Determine the [x, y] coordinate at the center of the cell enclosing the given text.  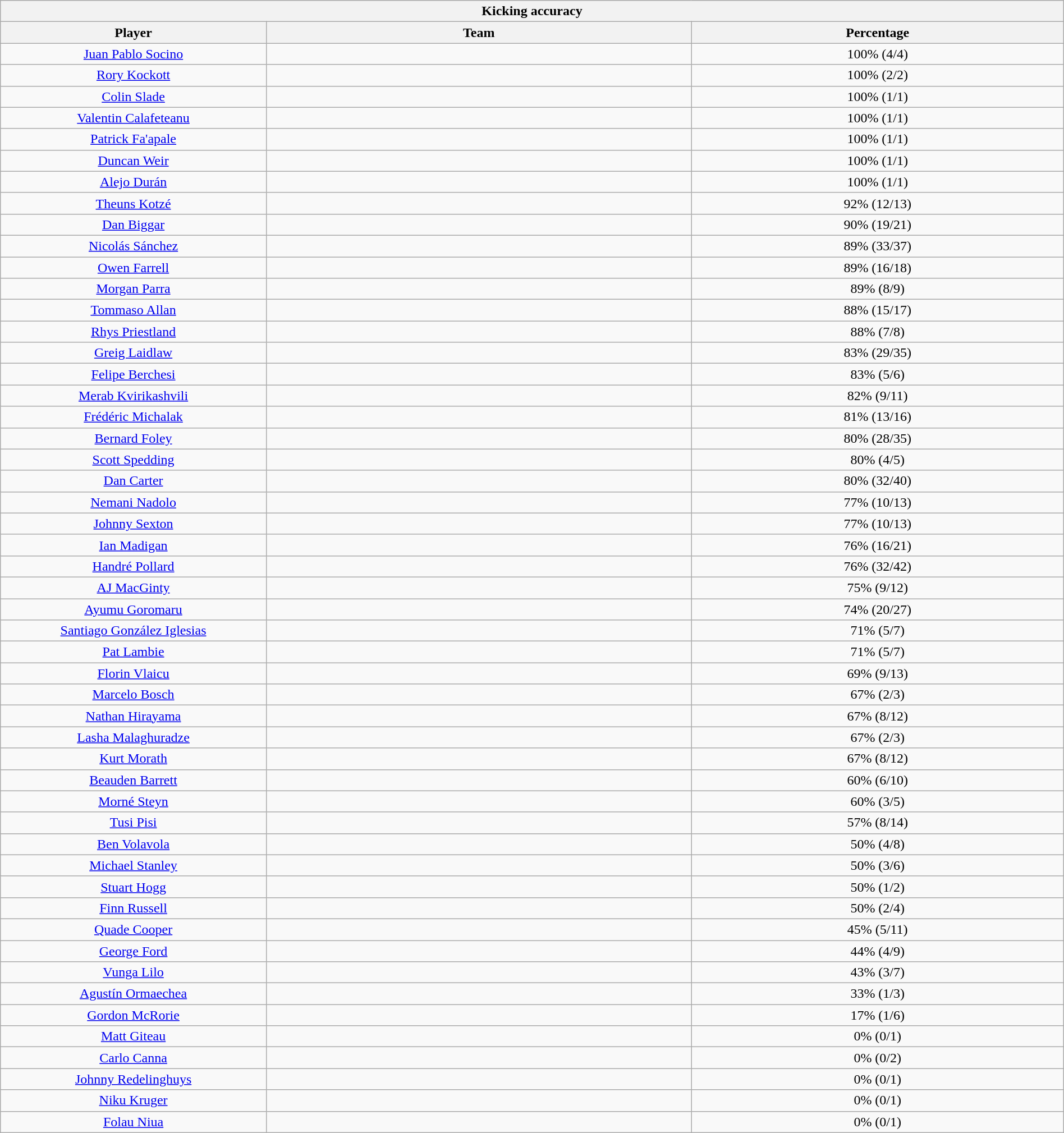
89% (33/37) [878, 246]
45% (5/11) [878, 929]
Patrick Fa'apale [134, 139]
74% (20/27) [878, 609]
Santiago González Iglesias [134, 631]
17% (1/6) [878, 1015]
Frédéric Michalak [134, 417]
Bernard Foley [134, 438]
Ben Volavola [134, 844]
Morgan Parra [134, 289]
George Ford [134, 951]
75% (9/12) [878, 588]
Ayumu Goromaru [134, 609]
Juan Pablo Socino [134, 54]
Greig Laidlaw [134, 353]
Colin Slade [134, 97]
Lasha Malaghuradze [134, 737]
Matt Giteau [134, 1036]
Nathan Hirayama [134, 716]
Nicolás Sánchez [134, 246]
Nemani Nadolo [134, 502]
100% (2/2) [878, 75]
83% (29/35) [878, 353]
50% (4/8) [878, 844]
AJ MacGinty [134, 588]
Team [479, 33]
Agustín Ormaechea [134, 994]
Felipe Berchesi [134, 374]
Scott Spedding [134, 460]
Rory Kockott [134, 75]
88% (7/8) [878, 332]
Marcelo Bosch [134, 695]
0% (0/2) [878, 1058]
Folau Niua [134, 1122]
81% (13/16) [878, 417]
80% (4/5) [878, 460]
50% (3/6) [878, 865]
Dan Carter [134, 481]
Tusi Pisi [134, 823]
Theuns Kotzé [134, 203]
Gordon McRorie [134, 1015]
Owen Farrell [134, 268]
Tommaso Allan [134, 310]
Kurt Morath [134, 759]
Merab Kvirikashvili [134, 396]
Player [134, 33]
Valentin Calafeteanu [134, 118]
60% (6/10) [878, 780]
90% (19/21) [878, 224]
Beauden Barrett [134, 780]
Pat Lambie [134, 652]
92% (12/13) [878, 203]
89% (16/18) [878, 268]
50% (2/4) [878, 908]
Johnny Redelinghuys [134, 1079]
100% (4/4) [878, 54]
60% (3/5) [878, 801]
Morné Steyn [134, 801]
Florin Vlaicu [134, 673]
Niku Kruger [134, 1100]
Carlo Canna [134, 1058]
83% (5/6) [878, 374]
Kicking accuracy [532, 11]
80% (28/35) [878, 438]
Rhys Priestland [134, 332]
44% (4/9) [878, 951]
50% (1/2) [878, 887]
80% (32/40) [878, 481]
Alejo Durán [134, 182]
Duncan Weir [134, 160]
33% (1/3) [878, 994]
76% (32/42) [878, 566]
Vunga Lilo [134, 973]
76% (16/21) [878, 545]
Johnny Sexton [134, 524]
Finn Russell [134, 908]
Quade Cooper [134, 929]
Handré Pollard [134, 566]
Stuart Hogg [134, 887]
Ian Madigan [134, 545]
Percentage [878, 33]
82% (9/11) [878, 396]
57% (8/14) [878, 823]
Dan Biggar [134, 224]
43% (3/7) [878, 973]
89% (8/9) [878, 289]
69% (9/13) [878, 673]
Michael Stanley [134, 865]
88% (15/17) [878, 310]
